Pinpoint the cell where the given text exists, returning its [x, y] midpoint coordinate. 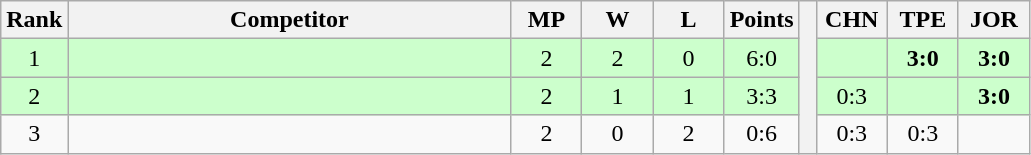
W [618, 20]
MP [546, 20]
TPE [922, 20]
6:0 [762, 58]
L [688, 20]
3 [34, 134]
CHN [852, 20]
3:3 [762, 96]
0:6 [762, 134]
Competitor [290, 20]
Points [762, 20]
Rank [34, 20]
JOR [994, 20]
